Return (x, y) of the center of cell containing provided text 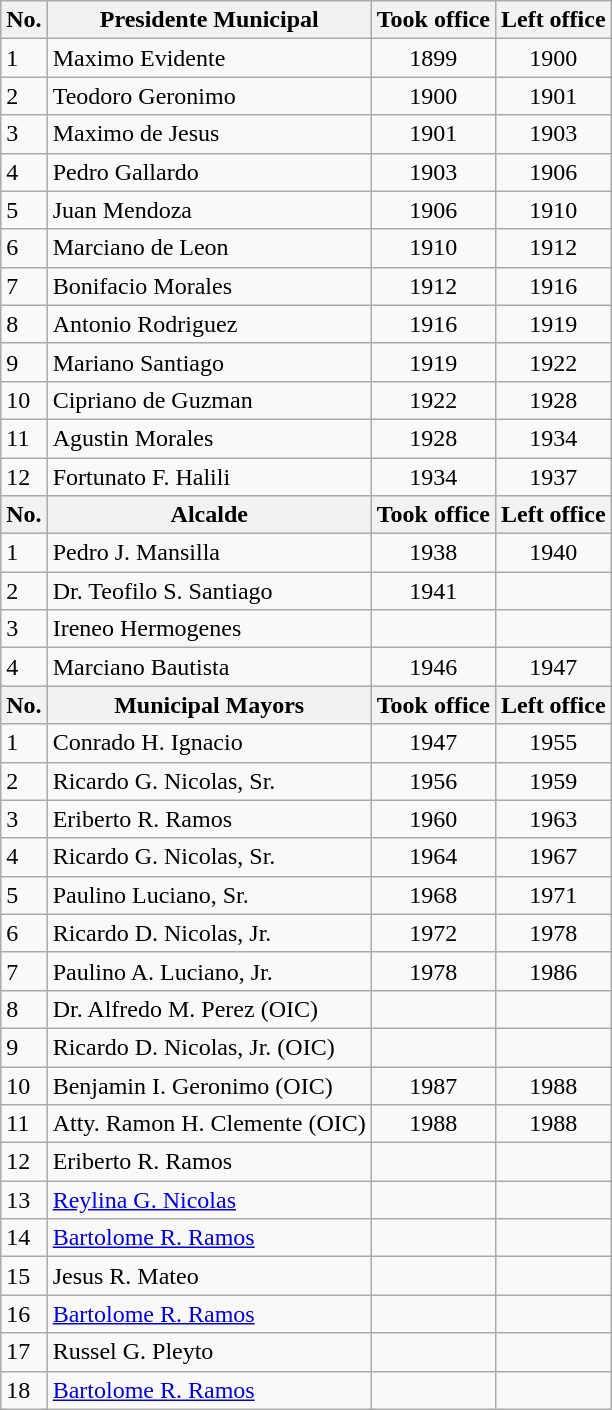
Marciano de Leon (209, 248)
1956 (433, 781)
Atty. Ramon H. Clemente (OIC) (209, 1124)
Presidente Municipal (209, 20)
1972 (433, 933)
Dr. Alfredo M. Perez (OIC) (209, 1009)
1960 (433, 819)
Conrado H. Ignacio (209, 743)
1967 (553, 857)
Ricardo D. Nicolas, Jr. (OIC) (209, 1047)
Russel G. Pleyto (209, 1352)
Juan Mendoza (209, 210)
Teodoro Geronimo (209, 96)
17 (24, 1352)
Ricardo D. Nicolas, Jr. (209, 933)
Paulino A. Luciano, Jr. (209, 971)
1971 (553, 895)
1963 (553, 819)
14 (24, 1238)
1938 (433, 553)
Paulino Luciano, Sr. (209, 895)
1955 (553, 743)
1968 (433, 895)
13 (24, 1200)
Maximo Evidente (209, 58)
Jesus R. Mateo (209, 1276)
1940 (553, 553)
Pedro Gallardo (209, 172)
Marciano Bautista (209, 667)
Fortunato F. Halili (209, 477)
1899 (433, 58)
Benjamin I. Geronimo (OIC) (209, 1085)
15 (24, 1276)
1986 (553, 971)
18 (24, 1390)
Alcalde (209, 515)
Cipriano de Guzman (209, 400)
16 (24, 1314)
Mariano Santiago (209, 362)
1941 (433, 591)
1987 (433, 1085)
Municipal Mayors (209, 705)
Dr. Teofilo S. Santiago (209, 591)
1946 (433, 667)
Maximo de Jesus (209, 134)
1964 (433, 857)
Reylina G. Nicolas (209, 1200)
Antonio Rodriguez (209, 324)
Ireneo Hermogenes (209, 629)
1937 (553, 477)
Bonifacio Morales (209, 286)
1959 (553, 781)
Agustin Morales (209, 438)
Pedro J. Mansilla (209, 553)
